Return the [x, y] coordinate for the center point of the cell that contains the specified text.  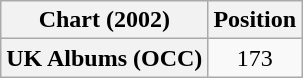
UK Albums (OCC) [104, 58]
Position [255, 20]
Chart (2002) [104, 20]
173 [255, 58]
